Find where the given text appears and provide that cell's center as [X, Y] coordinate. 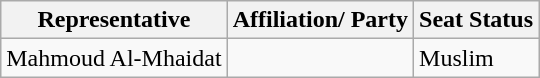
Seat Status [476, 20]
Muslim [476, 58]
Mahmoud Al-Mhaidat [114, 58]
Affiliation/ Party [320, 20]
Representative [114, 20]
